Find where the given text appears and provide that cell's center as (x, y) coordinate. 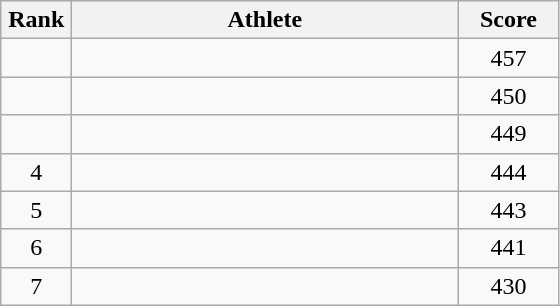
430 (508, 286)
441 (508, 248)
7 (36, 286)
450 (508, 96)
443 (508, 210)
6 (36, 248)
449 (508, 134)
Athlete (265, 20)
5 (36, 210)
Rank (36, 20)
444 (508, 172)
457 (508, 58)
4 (36, 172)
Score (508, 20)
